Detect which cell encompasses the target text, then output its [X, Y] center coordinate. 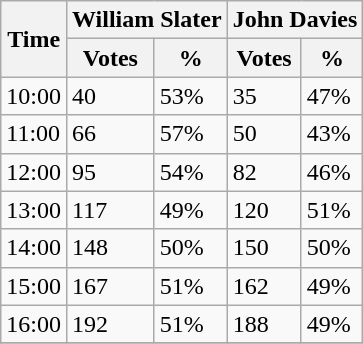
192 [110, 324]
46% [332, 172]
16:00 [34, 324]
John Davies [295, 20]
66 [110, 134]
50 [264, 134]
117 [110, 210]
35 [264, 96]
150 [264, 248]
47% [332, 96]
95 [110, 172]
54% [190, 172]
162 [264, 286]
188 [264, 324]
53% [190, 96]
Time [34, 39]
40 [110, 96]
11:00 [34, 134]
13:00 [34, 210]
14:00 [34, 248]
148 [110, 248]
82 [264, 172]
William Slater [146, 20]
12:00 [34, 172]
15:00 [34, 286]
10:00 [34, 96]
120 [264, 210]
43% [332, 134]
57% [190, 134]
167 [110, 286]
